Capture the cell that displays the provided text and extract its [x, y] central coordinate. 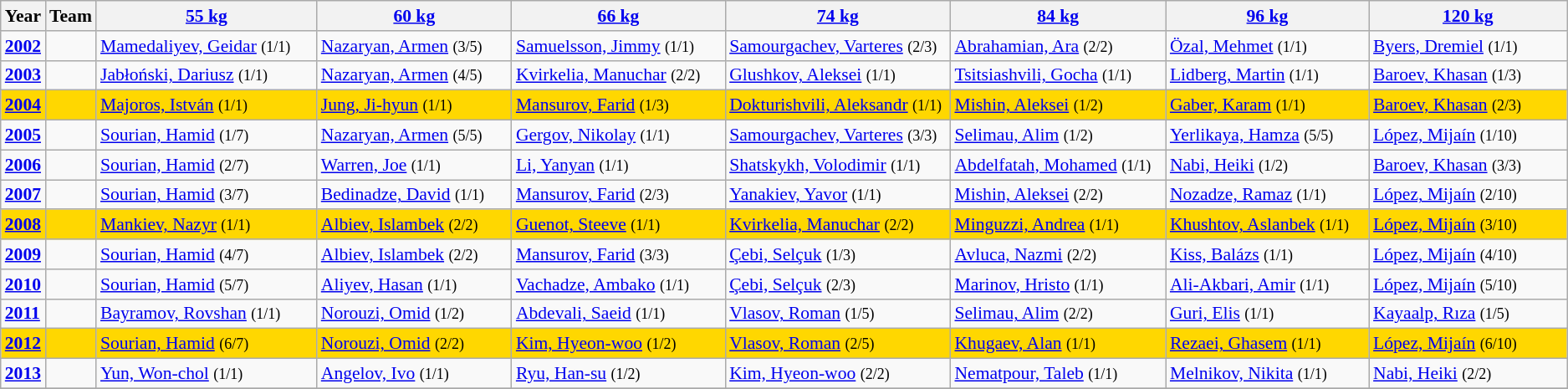
Melnikov, Nikita (1/1) [1268, 374]
Angelov, Ivo (1/1) [415, 374]
Avluca, Nazmi (2/2) [1057, 254]
Marinov, Hristo (1/1) [1057, 284]
Selimau, Alim (2/2) [1057, 314]
Guri, Elis (1/1) [1268, 314]
Sourian, Hamid (4/7) [207, 254]
Yun, Won-chol (1/1) [207, 374]
López, Mijaín (3/10) [1468, 225]
Mansurov, Farid (1/3) [619, 105]
2011 [23, 314]
120 kg [1468, 16]
Minguzzi, Andrea (1/1) [1057, 225]
2010 [23, 284]
74 kg [838, 16]
Kim, Hyeon-woo (2/2) [838, 374]
Khushtov, Aslanbek (1/1) [1268, 225]
Mishin, Aleksei (1/2) [1057, 105]
Khugaev, Alan (1/1) [1057, 344]
Mansurov, Farid (2/3) [619, 195]
Nazaryan, Armen (3/5) [415, 46]
2004 [23, 105]
Sourian, Hamid (3/7) [207, 195]
Yanakiev, Yavor (1/1) [838, 195]
96 kg [1268, 16]
84 kg [1057, 16]
Selimau, Alim (1/2) [1057, 136]
2008 [23, 225]
Norouzi, Omid (2/2) [415, 344]
Majoros, István (1/1) [207, 105]
55 kg [207, 16]
Nematpour, Taleb (1/1) [1057, 374]
López, Mijaín (5/10) [1468, 284]
Çebi, Selçuk (2/3) [838, 284]
Gaber, Karam (1/1) [1268, 105]
López, Mijaín (1/10) [1468, 136]
Nabi, Heiki (2/2) [1468, 374]
Kiss, Balázs (1/1) [1268, 254]
60 kg [415, 16]
Nazaryan, Armen (4/5) [415, 75]
Nabi, Heiki (1/2) [1268, 165]
2007 [23, 195]
Rezaei, Ghasem (1/1) [1268, 344]
Nazaryan, Armen (5/5) [415, 136]
Özal, Mehmet (1/1) [1268, 46]
Dokturishvili, Aleksandr (1/1) [838, 105]
Sourian, Hamid (6/7) [207, 344]
2013 [23, 374]
Year [23, 16]
Ali-Akbari, Amir (1/1) [1268, 284]
Aliyev, Hasan (1/1) [415, 284]
Bayramov, Rovshan (1/1) [207, 314]
Jabłoński, Dariusz (1/1) [207, 75]
66 kg [619, 16]
2005 [23, 136]
Warren, Joe (1/1) [415, 165]
Norouzi, Omid (1/2) [415, 314]
Li, Yanyan (1/1) [619, 165]
Guenot, Steeve (1/1) [619, 225]
Mansurov, Farid (3/3) [619, 254]
Glushkov, Aleksei (1/1) [838, 75]
Abdelfatah, Mohamed (1/1) [1057, 165]
Vlasov, Roman (1/5) [838, 314]
Vlasov, Roman (2/5) [838, 344]
Samourgachev, Varteres (3/3) [838, 136]
López, Mijaín (4/10) [1468, 254]
López, Mijaín (6/10) [1468, 344]
Samourgachev, Varteres (2/3) [838, 46]
2012 [23, 344]
2006 [23, 165]
2002 [23, 46]
Samuelsson, Jimmy (1/1) [619, 46]
Lidberg, Martin (1/1) [1268, 75]
Shatskykh, Volodimir (1/1) [838, 165]
Gergov, Nikolay (1/1) [619, 136]
Ryu, Han-su (1/2) [619, 374]
Sourian, Hamid (5/7) [207, 284]
Sourian, Hamid (2/7) [207, 165]
Abdevali, Saeid (1/1) [619, 314]
Baroev, Khasan (3/3) [1468, 165]
2009 [23, 254]
Sourian, Hamid (1/7) [207, 136]
Mankiev, Nazyr (1/1) [207, 225]
Bedinadze, David (1/1) [415, 195]
Abrahamian, Ara (2/2) [1057, 46]
Kim, Hyeon-woo (1/2) [619, 344]
Jung, Ji-hyun (1/1) [415, 105]
Mamedaliyev, Geidar (1/1) [207, 46]
López, Mijaín (2/10) [1468, 195]
Kayaalp, Rıza (1/5) [1468, 314]
Yerlikaya, Hamza (5/5) [1268, 136]
2003 [23, 75]
Mishin, Aleksei (2/2) [1057, 195]
Nozadze, Ramaz (1/1) [1268, 195]
Vachadze, Ambako (1/1) [619, 284]
Çebi, Selçuk (1/3) [838, 254]
Byers, Dremiel (1/1) [1468, 46]
Tsitsiashvili, Gocha (1/1) [1057, 75]
Baroev, Khasan (1/3) [1468, 75]
Baroev, Khasan (2/3) [1468, 105]
Team [70, 16]
